Locate the cell with the specified text and output its [X, Y] center coordinate. 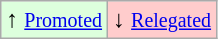
↑ Promoted [54, 20]
↓ Relegated [162, 20]
